Return the [X, Y] coordinate for the center point of the cell that contains the specified text.  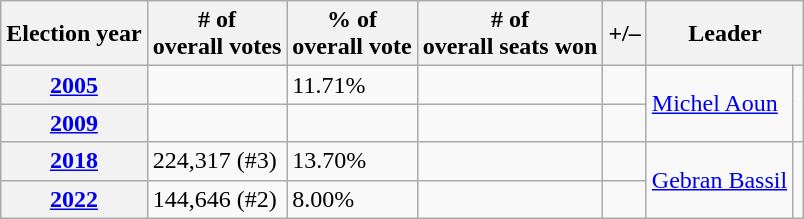
Election year [74, 34]
2005 [74, 85]
224,317 (#3) [217, 161]
144,646 (#2) [217, 199]
2009 [74, 123]
13.70% [352, 161]
2018 [74, 161]
# ofoverall seats won [510, 34]
# ofoverall votes [217, 34]
Leader [724, 34]
11.71% [352, 85]
2022 [74, 199]
+/– [624, 34]
% ofoverall vote [352, 34]
8.00% [352, 199]
Gebran Bassil [719, 180]
Michel Aoun [719, 104]
